Capture the cell that displays the provided text and extract its (X, Y) central coordinate. 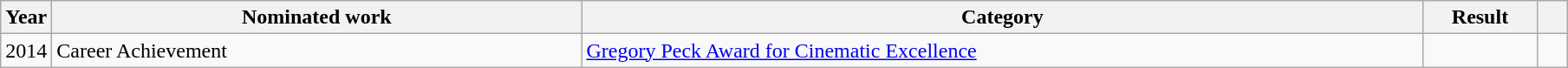
Category (1002, 17)
Gregory Peck Award for Cinematic Excellence (1002, 51)
2014 (26, 51)
Year (26, 17)
Nominated work (317, 17)
Career Achievement (317, 51)
Result (1480, 17)
